Determine the (X, Y) coordinate at the center of the cell enclosing the given text.  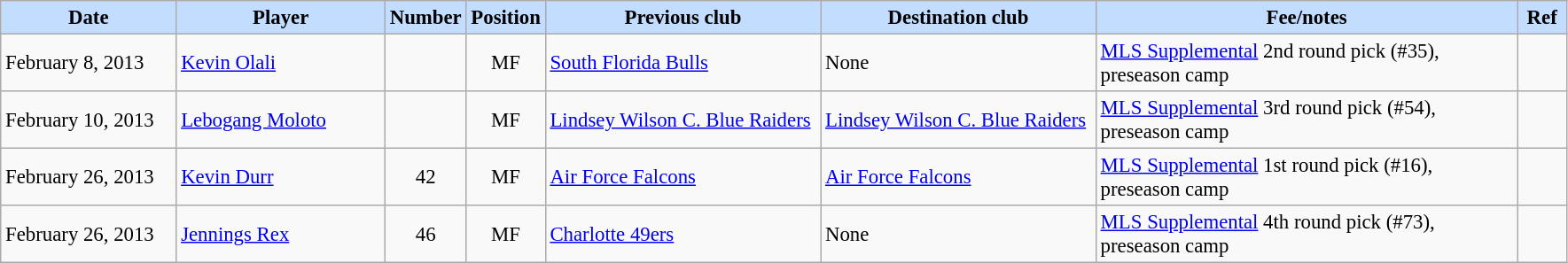
MLS Supplemental 3rd round pick (#54), preseason camp (1307, 120)
South Florida Bulls (683, 64)
42 (425, 177)
Ref (1542, 18)
Player (281, 18)
Jennings Rex (281, 234)
February 8, 2013 (89, 64)
Previous club (683, 18)
Destination club (959, 18)
Position (505, 18)
Charlotte 49ers (683, 234)
Lebogang Moloto (281, 120)
Date (89, 18)
MLS Supplemental 4th round pick (#73), preseason camp (1307, 234)
46 (425, 234)
MLS Supplemental 2nd round pick (#35), preseason camp (1307, 64)
Kevin Olali (281, 64)
Number (425, 18)
February 10, 2013 (89, 120)
MLS Supplemental 1st round pick (#16), preseason camp (1307, 177)
Fee/notes (1307, 18)
Kevin Durr (281, 177)
